Determine the (x, y) coordinate at the center of the cell enclosing the given text.  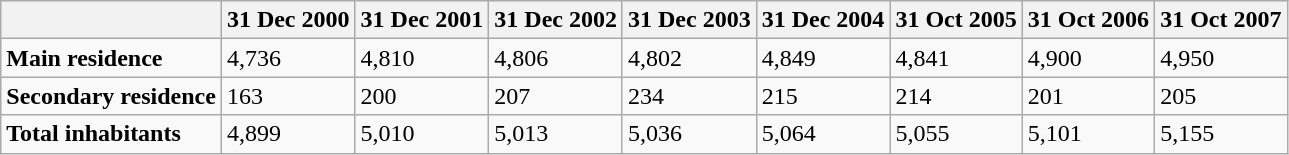
4,900 (1088, 58)
4,849 (823, 58)
4,806 (556, 58)
4,841 (956, 58)
5,055 (956, 134)
163 (288, 96)
5,155 (1221, 134)
205 (1221, 96)
5,013 (556, 134)
5,010 (422, 134)
31 Oct 2005 (956, 20)
4,802 (689, 58)
207 (556, 96)
201 (1088, 96)
31 Dec 2001 (422, 20)
Total inhabitants (112, 134)
4,736 (288, 58)
4,950 (1221, 58)
Main residence (112, 58)
200 (422, 96)
5,036 (689, 134)
31 Dec 2002 (556, 20)
4,899 (288, 134)
31 Dec 2000 (288, 20)
215 (823, 96)
31 Oct 2006 (1088, 20)
214 (956, 96)
5,064 (823, 134)
234 (689, 96)
Secondary residence (112, 96)
31 Dec 2004 (823, 20)
31 Oct 2007 (1221, 20)
5,101 (1088, 134)
31 Dec 2003 (689, 20)
4,810 (422, 58)
